Locate the cell with the specified text and output its [x, y] center coordinate. 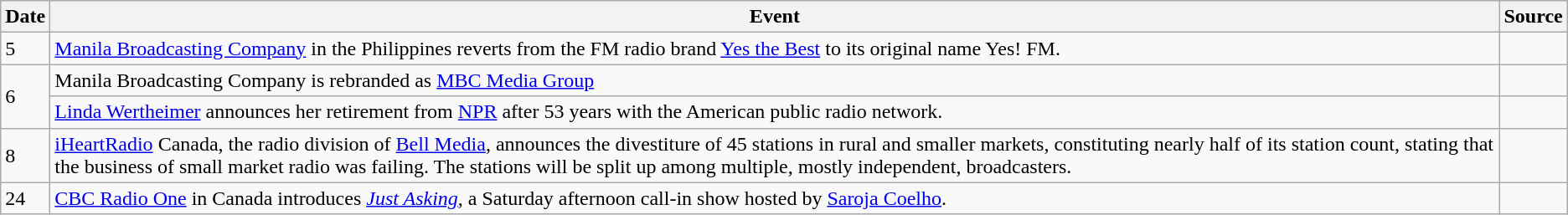
Source [1533, 17]
8 [25, 156]
Linda Wertheimer announces her retirement from NPR after 53 years with the American public radio network. [775, 112]
Manila Broadcasting Company in the Philippines reverts from the FM radio brand Yes the Best to its original name Yes! FM. [775, 49]
CBC Radio One in Canada introduces Just Asking, a Saturday afternoon call-in show hosted by Saroja Coelho. [775, 198]
Event [775, 17]
24 [25, 198]
5 [25, 49]
6 [25, 96]
Date [25, 17]
Manila Broadcasting Company is rebranded as MBC Media Group [775, 80]
